Extract the (X, Y) coordinate from the center of the cell holding the provided text.  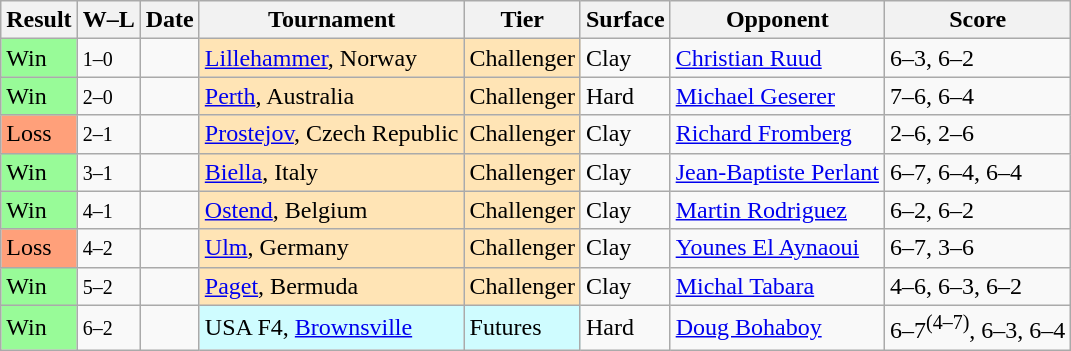
4–6, 6–3, 6–2 (977, 286)
Prostejov, Czech Republic (332, 134)
Surface (625, 20)
Result (39, 20)
2–1 (108, 134)
Opponent (777, 20)
2–6, 2–6 (977, 134)
6–3, 6–2 (977, 58)
W–L (108, 20)
Perth, Australia (332, 96)
Michael Geserer (777, 96)
Biella, Italy (332, 172)
4–1 (108, 210)
Date (170, 20)
6–7, 6–4, 6–4 (977, 172)
Lillehammer, Norway (332, 58)
6–7(4–7), 6–3, 6–4 (977, 328)
Futures (522, 328)
7–6, 6–4 (977, 96)
Ostend, Belgium (332, 210)
6–2 (108, 328)
2–0 (108, 96)
USA F4, Brownsville (332, 328)
Ulm, Germany (332, 248)
Richard Fromberg (777, 134)
4–2 (108, 248)
Score (977, 20)
Christian Ruud (777, 58)
Younes El Aynaoui (777, 248)
Martin Rodriguez (777, 210)
Jean-Baptiste Perlant (777, 172)
5–2 (108, 286)
6–2, 6–2 (977, 210)
Michal Tabara (777, 286)
Tournament (332, 20)
Paget, Bermuda (332, 286)
Tier (522, 20)
Doug Bohaboy (777, 328)
3–1 (108, 172)
6–7, 3–6 (977, 248)
1–0 (108, 58)
